Return [x, y] of the center of cell containing provided text 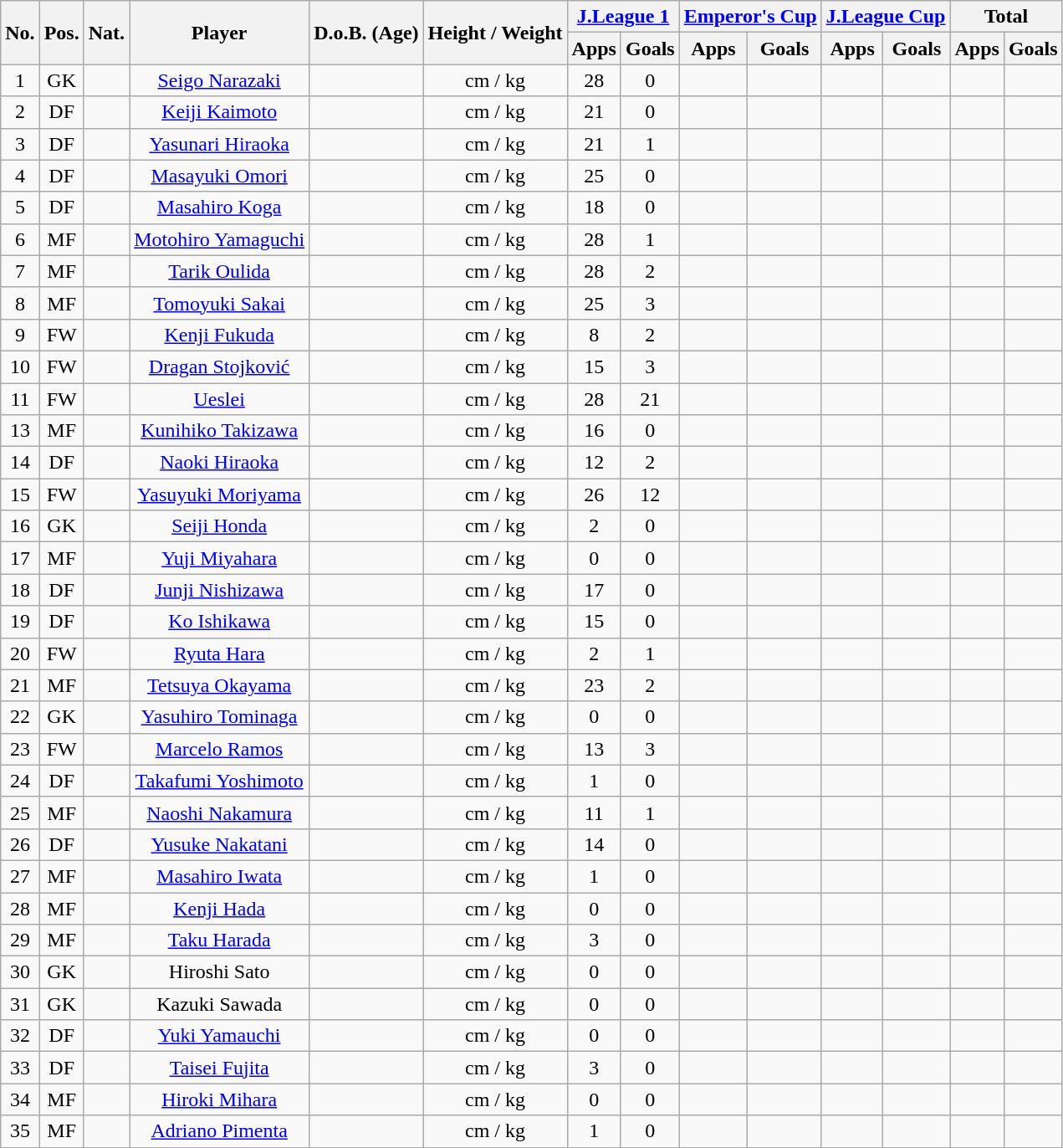
33 [20, 1068]
Total [1006, 17]
34 [20, 1099]
Yuji Miyahara [219, 558]
7 [20, 271]
J.League 1 [623, 17]
Player [219, 33]
Tetsuya Okayama [219, 685]
Yasunari Hiraoka [219, 144]
29 [20, 940]
J.League Cup [886, 17]
35 [20, 1131]
D.o.B. (Age) [366, 33]
Seiji Honda [219, 526]
Keiji Kaimoto [219, 112]
Kazuki Sawada [219, 1004]
Pos. [62, 33]
Masayuki Omori [219, 176]
Yasuyuki Moriyama [219, 495]
4 [20, 176]
32 [20, 1036]
Kunihiko Takizawa [219, 431]
20 [20, 653]
Kenji Fukuda [219, 335]
Taku Harada [219, 940]
Adriano Pimenta [219, 1131]
Masahiro Iwata [219, 876]
30 [20, 972]
Taisei Fujita [219, 1068]
Ryuta Hara [219, 653]
Dragan Stojković [219, 366]
Masahiro Koga [219, 208]
Marcelo Ramos [219, 749]
Takafumi Yoshimoto [219, 781]
Ko Ishikawa [219, 622]
Yasuhiro Tominaga [219, 717]
Motohiro Yamaguchi [219, 239]
Naoshi Nakamura [219, 812]
Emperor's Cup [750, 17]
22 [20, 717]
Naoki Hiraoka [219, 463]
Nat. [106, 33]
5 [20, 208]
27 [20, 876]
Tomoyuki Sakai [219, 303]
Height / Weight [495, 33]
No. [20, 33]
Seigo Narazaki [219, 80]
Yusuke Nakatani [219, 844]
Ueslei [219, 399]
31 [20, 1004]
24 [20, 781]
Hiroshi Sato [219, 972]
Kenji Hada [219, 908]
Hiroki Mihara [219, 1099]
6 [20, 239]
10 [20, 366]
Yuki Yamauchi [219, 1036]
19 [20, 622]
Junji Nishizawa [219, 590]
Tarik Oulida [219, 271]
9 [20, 335]
